Extract the (x, y) coordinate from the center of the cell holding the provided text.  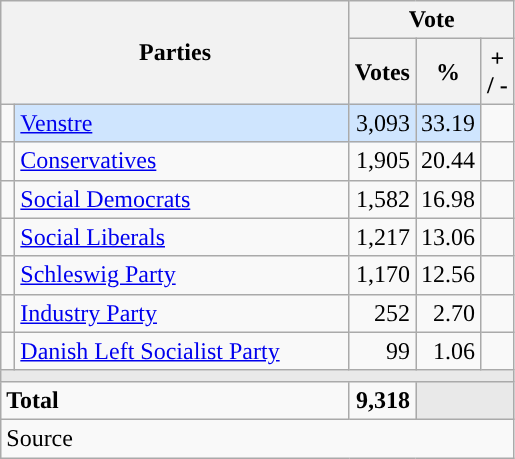
Source (258, 438)
Danish Left Socialist Party (182, 351)
Schleswig Party (182, 275)
1,217 (382, 237)
99 (382, 351)
20.44 (448, 161)
Votes (382, 72)
12.56 (448, 275)
1.06 (448, 351)
Venstre (182, 123)
Conservatives (182, 161)
1,582 (382, 199)
Parties (176, 52)
33.19 (448, 123)
13.06 (448, 237)
% (448, 72)
3,093 (382, 123)
Total (176, 400)
Vote (432, 20)
Social Democrats (182, 199)
9,318 (382, 400)
2.70 (448, 313)
1,905 (382, 161)
Social Liberals (182, 237)
+ / - (498, 72)
16.98 (448, 199)
Industry Party (182, 313)
252 (382, 313)
1,170 (382, 275)
